Output the (X, Y) coordinate of the center of the cell containing the given text.  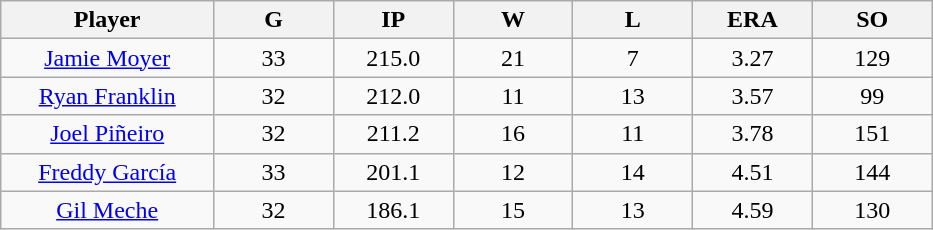
211.2 (393, 134)
4.59 (753, 210)
3.27 (753, 58)
151 (872, 134)
14 (633, 172)
Ryan Franklin (108, 96)
SO (872, 20)
Jamie Moyer (108, 58)
144 (872, 172)
G (274, 20)
IP (393, 20)
15 (513, 210)
Player (108, 20)
Freddy García (108, 172)
201.1 (393, 172)
Gil Meche (108, 210)
21 (513, 58)
186.1 (393, 210)
3.78 (753, 134)
ERA (753, 20)
99 (872, 96)
L (633, 20)
130 (872, 210)
W (513, 20)
4.51 (753, 172)
215.0 (393, 58)
129 (872, 58)
212.0 (393, 96)
3.57 (753, 96)
7 (633, 58)
12 (513, 172)
Joel Piñeiro (108, 134)
16 (513, 134)
